Provide the [X, Y] coordinate of the cell's center where the given text is located.  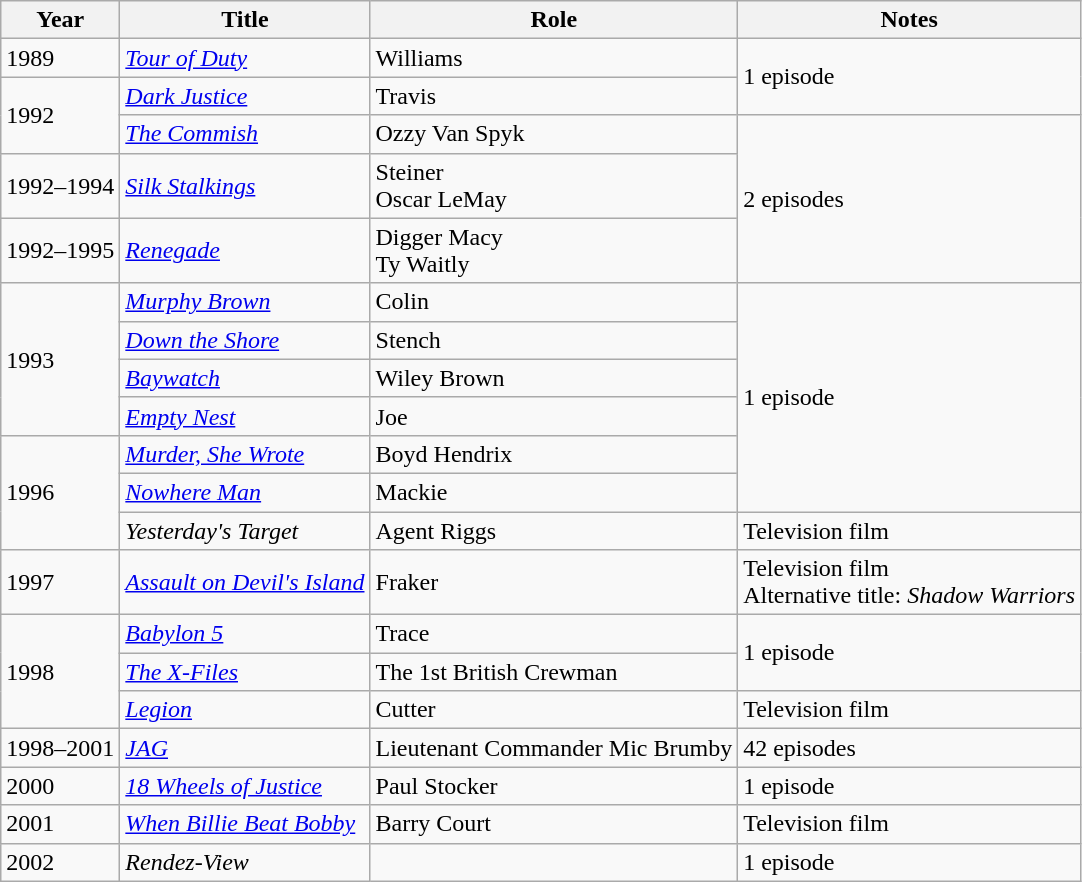
Empty Nest [245, 416]
Tour of Duty [245, 58]
Nowhere Man [245, 492]
Role [554, 20]
When Billie Beat Bobby [245, 824]
Baywatch [245, 378]
The Commish [245, 134]
1997 [60, 582]
Travis [554, 96]
Cutter [554, 710]
The X-Files [245, 672]
2002 [60, 862]
Silk Stalkings [245, 186]
1993 [60, 359]
1992 [60, 115]
Yesterday's Target [245, 531]
Boyd Hendrix [554, 454]
2001 [60, 824]
Down the Shore [245, 340]
Agent Riggs [554, 531]
Television filmAlternative title: Shadow Warriors [910, 582]
2000 [60, 786]
2 episodes [910, 199]
Legion [245, 710]
Rendez-View [245, 862]
42 episodes [910, 748]
Babylon 5 [245, 634]
Assault on Devil's Island [245, 582]
Barry Court [554, 824]
Notes [910, 20]
Murphy Brown [245, 302]
Joe [554, 416]
Paul Stocker [554, 786]
Title [245, 20]
Colin [554, 302]
JAG [245, 748]
Murder, She Wrote [245, 454]
1998–2001 [60, 748]
1998 [60, 672]
Dark Justice [245, 96]
1989 [60, 58]
Lieutenant Commander Mic Brumby [554, 748]
1992–1995 [60, 250]
Williams [554, 58]
The 1st British Crewman [554, 672]
Year [60, 20]
Wiley Brown [554, 378]
18 Wheels of Justice [245, 786]
Trace [554, 634]
Fraker [554, 582]
Ozzy Van Spyk [554, 134]
Renegade [245, 250]
1992–1994 [60, 186]
Digger MacyTy Waitly [554, 250]
1996 [60, 492]
Mackie [554, 492]
SteinerOscar LeMay [554, 186]
Stench [554, 340]
